Search for the cell housing the specified text and yield its (X, Y) center coordinate. 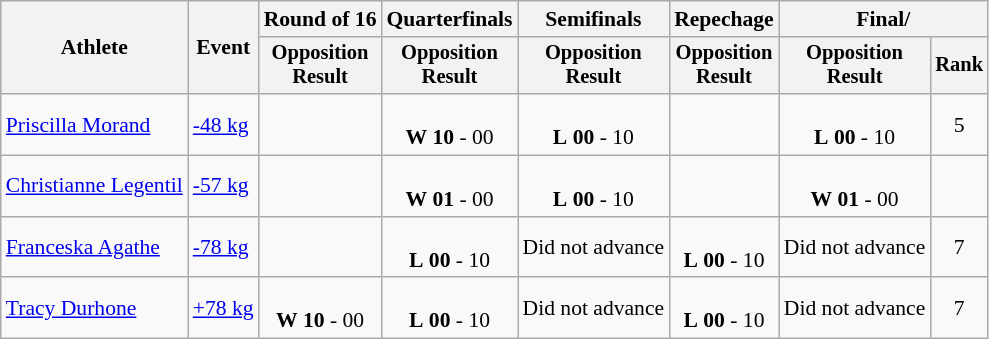
Round of 16 (320, 19)
Priscilla Morand (94, 124)
Final/ (884, 19)
Christianne Legentil (94, 186)
Repechage (724, 19)
Event (224, 48)
-57 kg (224, 186)
Semifinals (594, 19)
Athlete (94, 48)
Tracy Durhone (94, 308)
-48 kg (224, 124)
Franceska Agathe (94, 248)
5 (959, 124)
+78 kg (224, 308)
Rank (959, 66)
-78 kg (224, 248)
Quarterfinals (449, 19)
